Return (X, Y) of the center of cell containing provided text 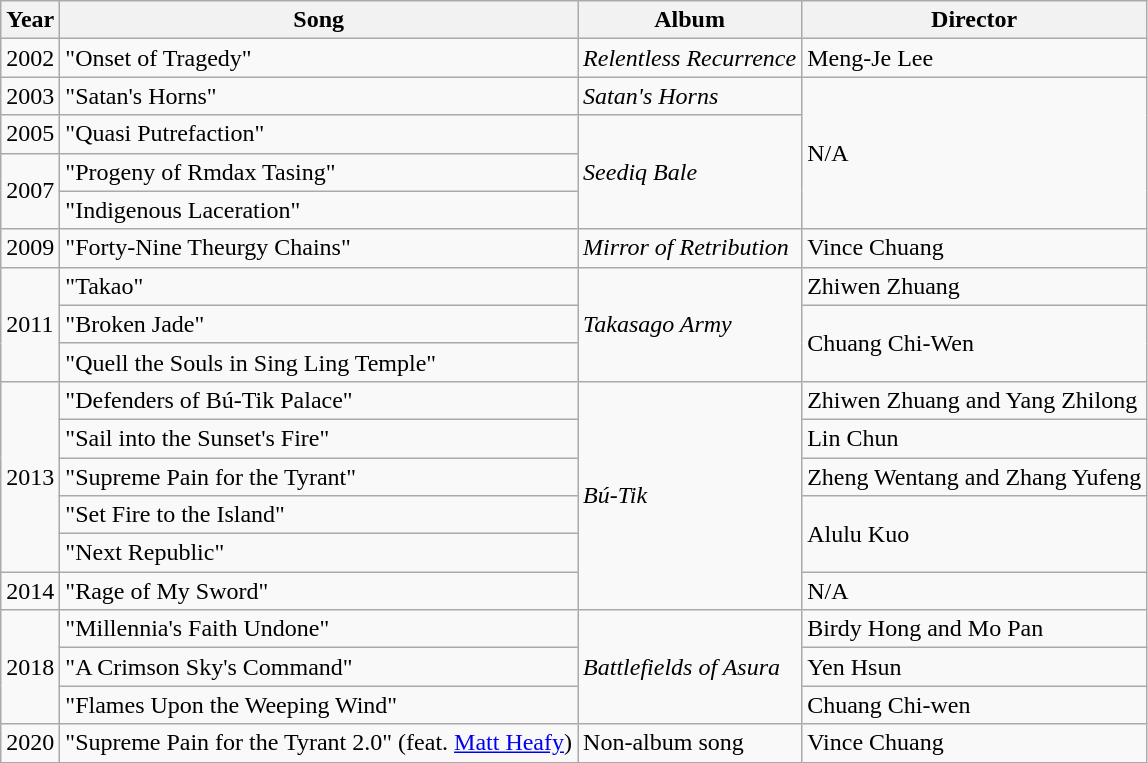
Song (319, 20)
Meng-Je Lee (974, 58)
Birdy Hong and Mo Pan (974, 629)
Chuang Chi-Wen (974, 343)
"Supreme Pain for the Tyrant 2.0" (feat. Matt Heafy) (319, 743)
"Progeny of Rmdax Tasing" (319, 172)
"Set Fire to the Island" (319, 515)
Chuang Chi-wen (974, 705)
Takasago Army (690, 324)
Relentless Recurrence (690, 58)
Alulu Kuo (974, 534)
2020 (30, 743)
Non-album song (690, 743)
"Rage of My Sword" (319, 591)
"Supreme Pain for the Tyrant" (319, 477)
2011 (30, 324)
2014 (30, 591)
"Sail into the Sunset's Fire" (319, 438)
"Broken Jade" (319, 324)
"Forty-Nine Theurgy Chains" (319, 248)
Satan's Horns (690, 96)
"Quell the Souls in Sing Ling Temple" (319, 362)
Bú-Tik (690, 495)
"Onset of Tragedy" (319, 58)
2018 (30, 667)
Seediq Bale (690, 172)
"Flames Upon the Weeping Wind" (319, 705)
Zhiwen Zhuang and Yang Zhilong (974, 400)
"Indigenous Laceration" (319, 210)
2007 (30, 191)
Zhiwen Zhuang (974, 286)
Mirror of Retribution (690, 248)
"Quasi Putrefaction" (319, 134)
"Satan's Horns" (319, 96)
"Takao" (319, 286)
Album (690, 20)
"Millennia's Faith Undone" (319, 629)
2002 (30, 58)
2005 (30, 134)
2003 (30, 96)
"Defenders of Bú-Tik Palace" (319, 400)
Year (30, 20)
"A Crimson Sky's Command" (319, 667)
Yen Hsun (974, 667)
Zheng Wentang and Zhang Yufeng (974, 477)
"Next Republic" (319, 553)
Battlefields of Asura (690, 667)
2013 (30, 476)
Director (974, 20)
2009 (30, 248)
Lin Chun (974, 438)
